Detect which cell encompasses the target text, then output its [x, y] center coordinate. 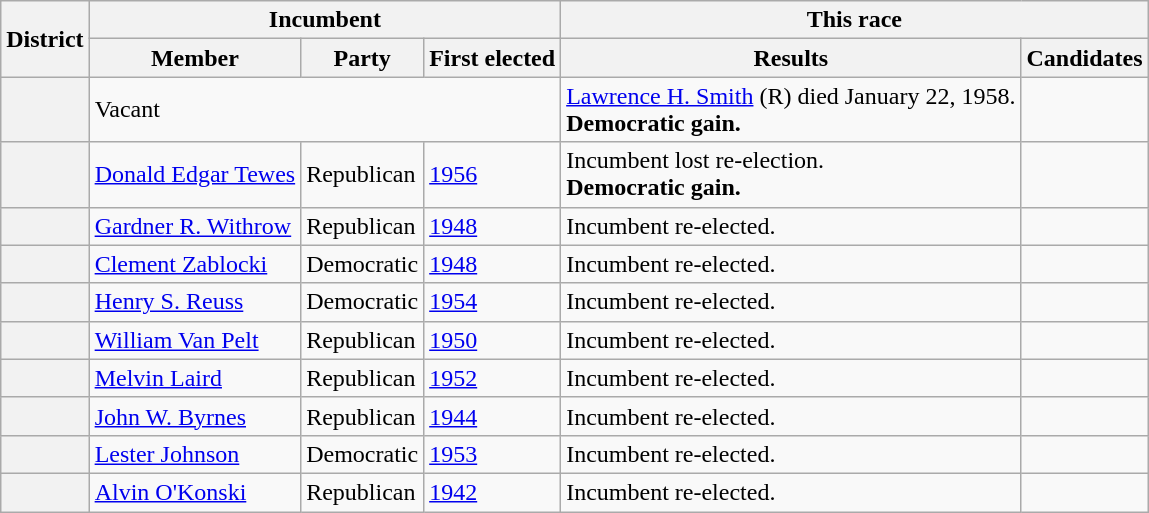
William Van Pelt [195, 340]
1952 [492, 378]
Member [195, 58]
Henry S. Reuss [195, 302]
Vacant [325, 110]
Clement Zablocki [195, 264]
Gardner R. Withrow [195, 226]
District [45, 39]
Incumbent [325, 20]
Party [362, 58]
Lester Johnson [195, 454]
1954 [492, 302]
1950 [492, 340]
Melvin Laird [195, 378]
Alvin O'Konski [195, 492]
First elected [492, 58]
This race [854, 20]
Incumbent lost re-election.Democratic gain. [791, 174]
1942 [492, 492]
Donald Edgar Tewes [195, 174]
1956 [492, 174]
Candidates [1084, 58]
John W. Byrnes [195, 416]
1944 [492, 416]
Lawrence H. Smith (R) died January 22, 1958.Democratic gain. [791, 110]
1953 [492, 454]
Results [791, 58]
